Locate the cell with the specified text and output its [X, Y] center coordinate. 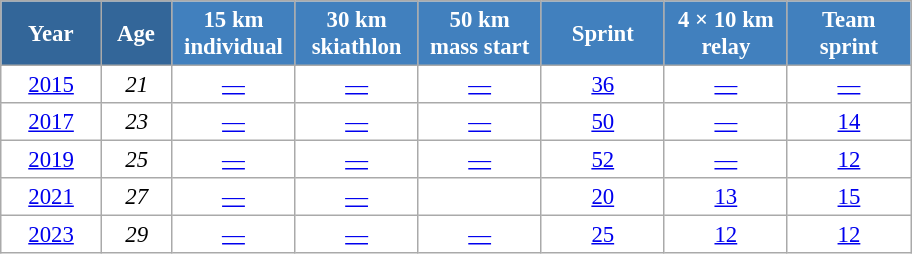
27 [136, 197]
2015 [52, 85]
Year [52, 34]
2017 [52, 122]
21 [136, 85]
2023 [52, 235]
13 [726, 197]
29 [136, 235]
50 km mass start [480, 34]
36 [602, 85]
Team sprint [848, 34]
23 [136, 122]
14 [848, 122]
2019 [52, 160]
30 km skiathlon [356, 34]
Age [136, 34]
52 [602, 160]
Sprint [602, 34]
2021 [52, 197]
20 [602, 197]
50 [602, 122]
15 [848, 197]
4 × 10 km relay [726, 34]
15 km individual [234, 34]
